Return the [X, Y] coordinate for the center point of the cell that contains the specified text.  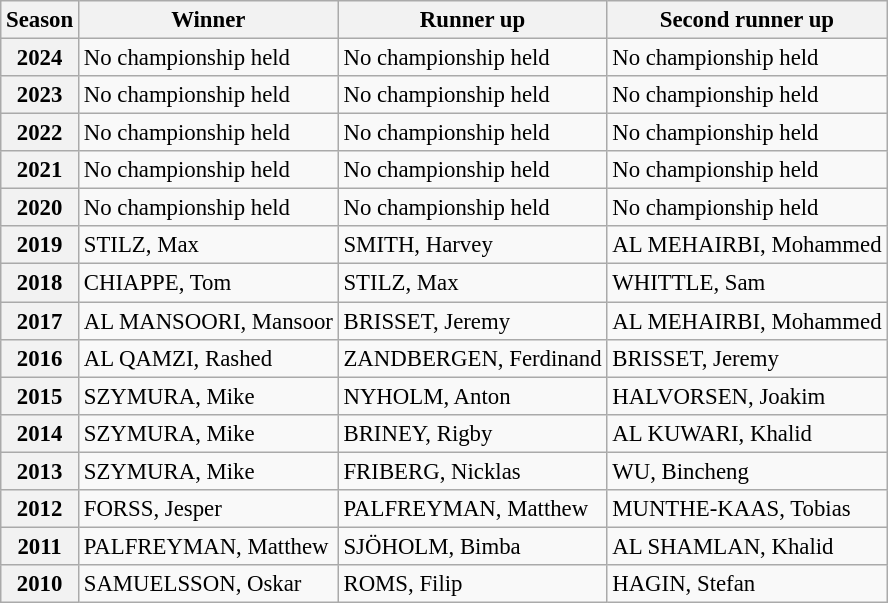
WHITTLE, Sam [747, 283]
SAMUELSSON, Oskar [208, 584]
2021 [40, 170]
Season [40, 20]
Runner up [472, 20]
2016 [40, 358]
2011 [40, 546]
BRINEY, Rigby [472, 433]
2010 [40, 584]
MUNTHE-KAAS, Tobias [747, 509]
AL SHAMLAN, Khalid [747, 546]
AL KUWARI, Khalid [747, 433]
2020 [40, 208]
2014 [40, 433]
2022 [40, 133]
2024 [40, 58]
Second runner up [747, 20]
2013 [40, 471]
FORSS, Jesper [208, 509]
2012 [40, 509]
FRIBERG, Nicklas [472, 471]
2015 [40, 396]
2019 [40, 245]
Winner [208, 20]
ROMS, Filip [472, 584]
SJÖHOLM, Bimba [472, 546]
ZANDBERGEN, Ferdinand [472, 358]
AL QAMZI, Rashed [208, 358]
WU, Bincheng [747, 471]
SMITH, Harvey [472, 245]
2018 [40, 283]
2017 [40, 321]
NYHOLM, Anton [472, 396]
HALVORSEN, Joakim [747, 396]
2023 [40, 95]
AL MANSOORI, Mansoor [208, 321]
CHIAPPE, Tom [208, 283]
HAGIN, Stefan [747, 584]
